Provide the (x, y) coordinate of the cell's center where the given text is located.  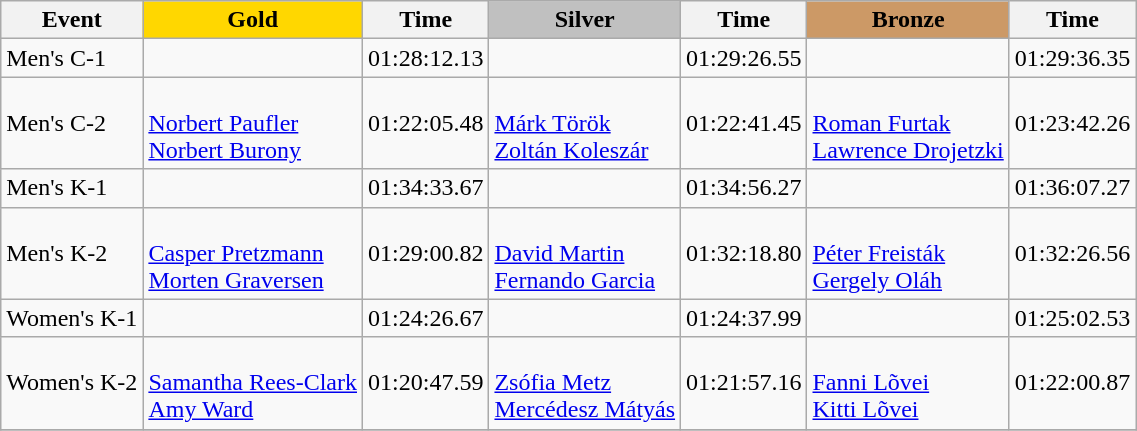
01:34:56.27 (744, 188)
Samantha Rees-ClarkAmy Ward (253, 383)
Silver (585, 20)
Roman FurtakLawrence Drojetzki (908, 123)
01:22:00.87 (1072, 383)
Norbert PauflerNorbert Burony (253, 123)
Men's K-1 (72, 188)
01:22:05.48 (426, 123)
Casper PretzmannMorten Graversen (253, 253)
01:34:33.67 (426, 188)
01:36:07.27 (1072, 188)
Event (72, 20)
David MartinFernando Garcia (585, 253)
Gold (253, 20)
01:32:18.80 (744, 253)
01:24:26.67 (426, 318)
01:32:26.56 (1072, 253)
Women's K-1 (72, 318)
Men's C-2 (72, 123)
01:29:36.35 (1072, 58)
01:20:47.59 (426, 383)
01:23:42.26 (1072, 123)
Márk TörökZoltán Koleszár (585, 123)
Fanni LõveiKitti Lõvei (908, 383)
Péter FreistákGergely Oláh (908, 253)
01:28:12.13 (426, 58)
Zsófia MetzMercédesz Mátyás (585, 383)
01:24:37.99 (744, 318)
Men's K-2 (72, 253)
01:25:02.53 (1072, 318)
01:22:41.45 (744, 123)
01:21:57.16 (744, 383)
01:29:26.55 (744, 58)
Men's C-1 (72, 58)
Women's K-2 (72, 383)
Bronze (908, 20)
01:29:00.82 (426, 253)
